Return [X, Y] of the center of cell containing provided text 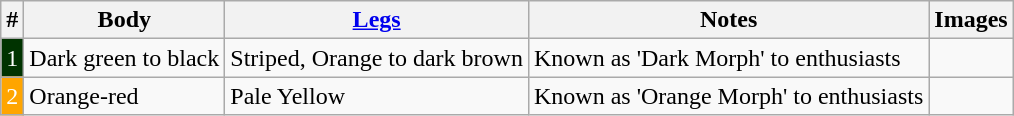
2 [12, 96]
Images [971, 20]
Body [124, 20]
1 [12, 58]
Orange-red [124, 96]
Pale Yellow [377, 96]
# [12, 20]
Known as 'Orange Morph' to enthusiasts [728, 96]
Known as 'Dark Morph' to enthusiasts [728, 58]
Notes [728, 20]
Dark green to black [124, 58]
Legs [377, 20]
Striped, Orange to dark brown [377, 58]
